Pinpoint the cell where the given text exists, returning its [X, Y] midpoint coordinate. 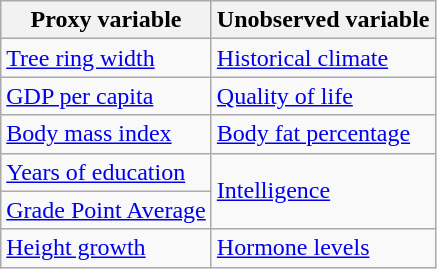
Height growth [106, 248]
GDP per capita [106, 96]
Proxy variable [106, 20]
Body mass index [106, 134]
Historical climate [323, 58]
Tree ring width [106, 58]
Quality of life [323, 96]
Years of education [106, 172]
Intelligence [323, 191]
Hormone levels [323, 248]
Unobserved variable [323, 20]
Grade Point Average [106, 210]
Body fat percentage [323, 134]
